For the text-containing cell, return its midpoint in (x, y) coordinate format. 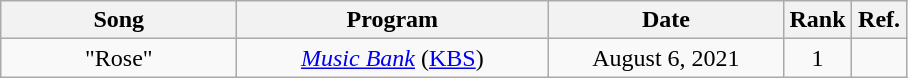
Program (392, 20)
Music Bank (KBS) (392, 58)
Ref. (879, 20)
1 (818, 58)
Song (119, 20)
Date (666, 20)
Rank (818, 20)
August 6, 2021 (666, 58)
"Rose" (119, 58)
